Find where the given text appears and provide that cell's center as (x, y) coordinate. 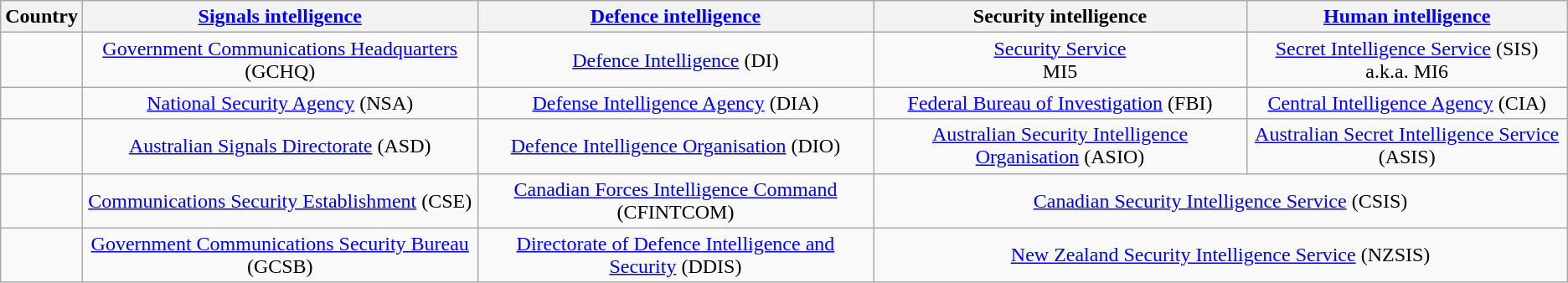
Security intelligence (1060, 17)
Secret Intelligence Service (SIS) a.k.a. MI6 (1407, 60)
National Security Agency (NSA) (280, 103)
Federal Bureau of Investigation (FBI) (1060, 103)
Communications Security Establishment (CSE) (280, 201)
Australian Secret Intelligence Service (ASIS) (1407, 146)
Defense Intelligence Agency (DIA) (675, 103)
Directorate of Defence Intelligence and Security (DDIS) (675, 255)
Government Communications Headquarters (GCHQ) (280, 60)
Human intelligence (1407, 17)
New Zealand Security Intelligence Service (NZSIS) (1220, 255)
Australian Security Intelligence Organisation (ASIO) (1060, 146)
Country (42, 17)
Canadian Forces Intelligence Command (CFINTCOM) (675, 201)
Australian Signals Directorate (ASD) (280, 146)
Defence intelligence (675, 17)
Canadian Security Intelligence Service (CSIS) (1220, 201)
Government Communications Security Bureau (GCSB) (280, 255)
Security Service MI5 (1060, 60)
Signals intelligence (280, 17)
Central Intelligence Agency (CIA) (1407, 103)
Defence Intelligence (DI) (675, 60)
Defence Intelligence Organisation (DIO) (675, 146)
